Provide the [x, y] coordinate of the cell's center where the given text is located.  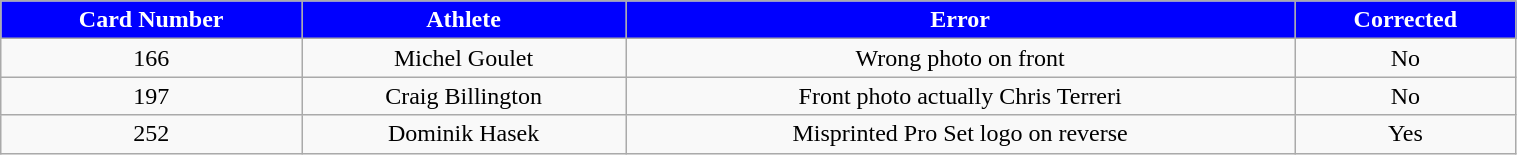
Front photo actually Chris Terreri [960, 96]
Craig Billington [464, 96]
252 [152, 134]
Card Number [152, 20]
Error [960, 20]
Misprinted Pro Set logo on reverse [960, 134]
Athlete [464, 20]
Wrong photo on front [960, 58]
Michel Goulet [464, 58]
Yes [1406, 134]
166 [152, 58]
197 [152, 96]
Corrected [1406, 20]
Dominik Hasek [464, 134]
